Extract the (x, y) coordinate from the center of the cell holding the provided text.  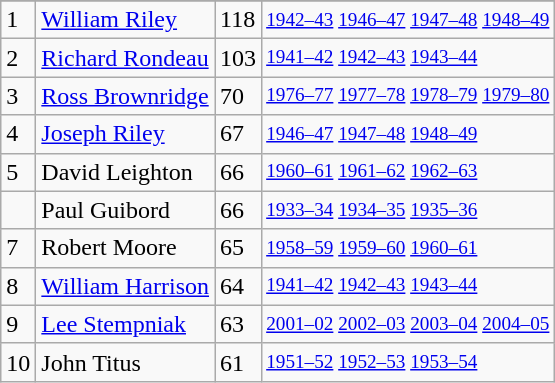
1946–47 1947–48 1948–49 (408, 134)
118 (238, 20)
David Leighton (126, 172)
7 (18, 248)
63 (238, 324)
1960–61 1961–62 1962–63 (408, 172)
Robert Moore (126, 248)
1958–59 1959–60 1960–61 (408, 248)
9 (18, 324)
10 (18, 362)
2 (18, 58)
Richard Rondeau (126, 58)
65 (238, 248)
1933–34 1934–35 1935–36 (408, 210)
4 (18, 134)
8 (18, 286)
61 (238, 362)
64 (238, 286)
Paul Guibord (126, 210)
William Harrison (126, 286)
1 (18, 20)
3 (18, 96)
5 (18, 172)
70 (238, 96)
1942–43 1946–47 1947–48 1948–49 (408, 20)
John Titus (126, 362)
103 (238, 58)
Joseph Riley (126, 134)
67 (238, 134)
1976–77 1977–78 1978–79 1979–80 (408, 96)
1951–52 1952–53 1953–54 (408, 362)
Ross Brownridge (126, 96)
2001–02 2002–03 2003–04 2004–05 (408, 324)
William Riley (126, 20)
Lee Stempniak (126, 324)
